From the cell containing the given text, extract its center point as [X, Y] coordinate. 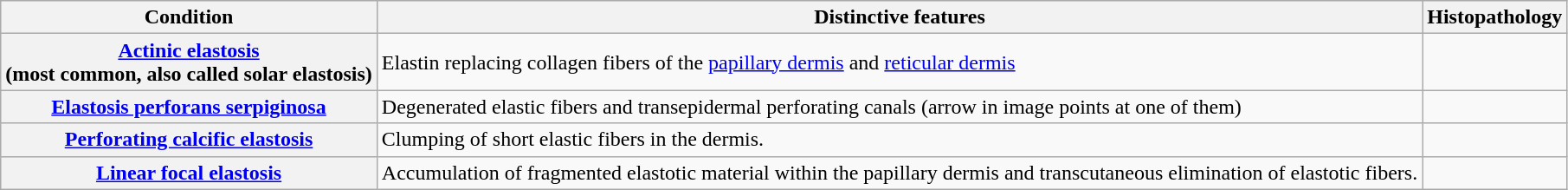
Actinic elastosis(most common, also called solar elastosis) [189, 62]
Accumulation of fragmented elastotic material within the papillary dermis and transcutaneous elimination of elastotic fibers. [899, 173]
Clumping of short elastic fibers in the dermis. [899, 140]
Condition [189, 17]
Perforating calcific elastosis [189, 140]
Distinctive features [899, 17]
Degenerated elastic fibers and transepidermal perforating canals (arrow in image points at one of them) [899, 107]
Linear focal elastosis [189, 173]
Elastin replacing collagen fibers of the papillary dermis and reticular dermis [899, 62]
Elastosis perforans serpiginosa [189, 107]
Histopathology [1494, 17]
